Scan for the cell matching the given text and deliver its [X, Y] coordinate at center. 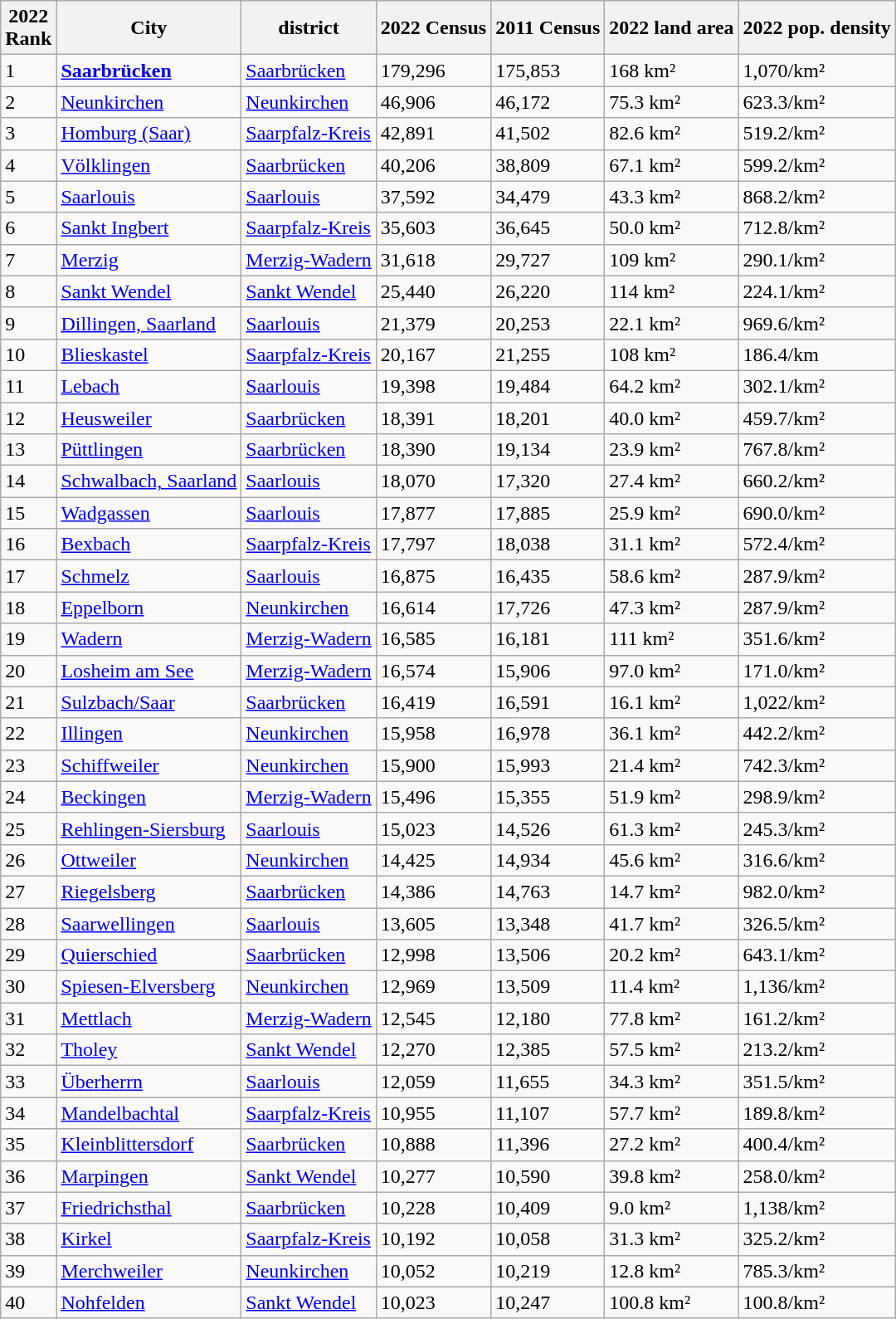
1 [28, 71]
38,809 [548, 165]
Homburg (Saar) [149, 134]
21,379 [433, 323]
572.4/km² [816, 545]
868.2/km² [816, 197]
15,900 [433, 765]
21,255 [548, 354]
623.3/km² [816, 102]
2022 pop. density [816, 28]
1,022/km² [816, 702]
37,592 [433, 197]
16,574 [433, 671]
40 [28, 1302]
17,797 [433, 545]
245.3/km² [816, 828]
16,435 [548, 576]
14.7 km² [672, 892]
10,219 [548, 1271]
26 [28, 860]
22.1 km² [672, 323]
64.2 km² [672, 386]
12.8 km² [672, 1271]
171.0/km² [816, 671]
20 [28, 671]
189.8/km² [816, 1113]
224.1/km² [816, 291]
12,545 [433, 1019]
28 [28, 924]
38 [28, 1239]
34,479 [548, 197]
12,969 [433, 987]
12,180 [548, 1019]
City [149, 28]
16,585 [433, 639]
109 km² [672, 260]
10 [28, 354]
19 [28, 639]
Dillingen, Saarland [149, 323]
8 [28, 291]
41.7 km² [672, 924]
325.2/km² [816, 1239]
108 km² [672, 354]
14,526 [548, 828]
969.6/km² [816, 323]
Illingen [149, 734]
100.8 km² [672, 1302]
75.3 km² [672, 102]
21 [28, 702]
2011 Census [548, 28]
Schiffweiler [149, 765]
11,396 [548, 1145]
16,419 [433, 702]
15,958 [433, 734]
9.0 km² [672, 1208]
442.2/km² [816, 734]
326.5/km² [816, 924]
10,023 [433, 1302]
13,506 [548, 955]
2022 land area [672, 28]
302.1/km² [816, 386]
10,247 [548, 1302]
10,888 [433, 1145]
17,726 [548, 608]
Rehlingen-Siersburg [149, 828]
20.2 km² [672, 955]
district [309, 28]
111 km² [672, 639]
Schwalbach, Saarland [149, 481]
25 [28, 828]
Wadern [149, 639]
61.3 km² [672, 828]
11,107 [548, 1113]
Püttlingen [149, 450]
40.0 km² [672, 418]
24 [28, 797]
18,391 [433, 418]
643.1/km² [816, 955]
47.3 km² [672, 608]
168 km² [672, 71]
50.0 km² [672, 228]
Spiesen-Elversberg [149, 987]
17 [28, 576]
17,877 [433, 513]
46,172 [548, 102]
16,591 [548, 702]
51.9 km² [672, 797]
179,296 [433, 71]
100.8/km² [816, 1302]
213.2/km² [816, 1050]
12,385 [548, 1050]
39 [28, 1271]
57.7 km² [672, 1113]
36.1 km² [672, 734]
11.4 km² [672, 987]
33 [28, 1082]
2022 Census [433, 28]
Marpingen [149, 1176]
Losheim am See [149, 671]
2 [28, 102]
1,070/km² [816, 71]
742.3/km² [816, 765]
77.8 km² [672, 1019]
2022Rank [28, 28]
Nohfelden [149, 1302]
298.9/km² [816, 797]
Saarwellingen [149, 924]
27 [28, 892]
10,058 [548, 1239]
16,181 [548, 639]
15,993 [548, 765]
6 [28, 228]
16,978 [548, 734]
Kleinblittersdorf [149, 1145]
Sankt Ingbert [149, 228]
34 [28, 1113]
15 [28, 513]
39.8 km² [672, 1176]
13,348 [548, 924]
36,645 [548, 228]
Heusweiler [149, 418]
13 [28, 450]
982.0/km² [816, 892]
26,220 [548, 291]
32 [28, 1050]
36 [28, 1176]
712.8/km² [816, 228]
18,070 [433, 481]
351.5/km² [816, 1082]
37 [28, 1208]
17,320 [548, 481]
Kirkel [149, 1239]
13,509 [548, 987]
12 [28, 418]
45.6 km² [672, 860]
400.4/km² [816, 1145]
29 [28, 955]
1,138/km² [816, 1208]
10,409 [548, 1208]
316.6/km² [816, 860]
Merchweiler [149, 1271]
42,891 [433, 134]
29,727 [548, 260]
14,934 [548, 860]
258.0/km² [816, 1176]
351.6/km² [816, 639]
Wadgassen [149, 513]
Lebach [149, 386]
27.4 km² [672, 481]
12,998 [433, 955]
22 [28, 734]
97.0 km² [672, 671]
14 [28, 481]
1,136/km² [816, 987]
18,201 [548, 418]
15,906 [548, 671]
Völklingen [149, 165]
Beckingen [149, 797]
15,496 [433, 797]
67.1 km² [672, 165]
767.8/km² [816, 450]
Mettlach [149, 1019]
Tholey [149, 1050]
Friedrichsthal [149, 1208]
18 [28, 608]
16 [28, 545]
25,440 [433, 291]
10,590 [548, 1176]
10,277 [433, 1176]
10,192 [433, 1239]
15,355 [548, 797]
12,059 [433, 1082]
57.5 km² [672, 1050]
459.7/km² [816, 418]
785.3/km² [816, 1271]
161.2/km² [816, 1019]
11,655 [548, 1082]
12,270 [433, 1050]
3 [28, 134]
Blieskastel [149, 354]
19,134 [548, 450]
46,906 [433, 102]
14,386 [433, 892]
7 [28, 260]
20,167 [433, 354]
82.6 km² [672, 134]
10,228 [433, 1208]
Quierschied [149, 955]
10,052 [433, 1271]
23.9 km² [672, 450]
35 [28, 1145]
Schmelz [149, 576]
58.6 km² [672, 576]
30 [28, 987]
18,390 [433, 450]
Riegelsberg [149, 892]
519.2/km² [816, 134]
290.1/km² [816, 260]
40,206 [433, 165]
31 [28, 1019]
11 [28, 386]
31,618 [433, 260]
17,885 [548, 513]
16,614 [433, 608]
14,763 [548, 892]
13,605 [433, 924]
34.3 km² [672, 1082]
25.9 km² [672, 513]
Überherrn [149, 1082]
660.2/km² [816, 481]
175,853 [548, 71]
Mandelbachtal [149, 1113]
Sulzbach/Saar [149, 702]
Ottweiler [149, 860]
41,502 [548, 134]
15,023 [433, 828]
21.4 km² [672, 765]
14,425 [433, 860]
Bexbach [149, 545]
114 km² [672, 291]
10,955 [433, 1113]
690.0/km² [816, 513]
Merzig [149, 260]
18,038 [548, 545]
186.4/km [816, 354]
20,253 [548, 323]
19,484 [548, 386]
27.2 km² [672, 1145]
31.3 km² [672, 1239]
23 [28, 765]
Eppelborn [149, 608]
4 [28, 165]
35,603 [433, 228]
5 [28, 197]
16.1 km² [672, 702]
31.1 km² [672, 545]
43.3 km² [672, 197]
9 [28, 323]
599.2/km² [816, 165]
19,398 [433, 386]
16,875 [433, 576]
